Provide the [x, y] coordinate of the cell's center where the given text is located.  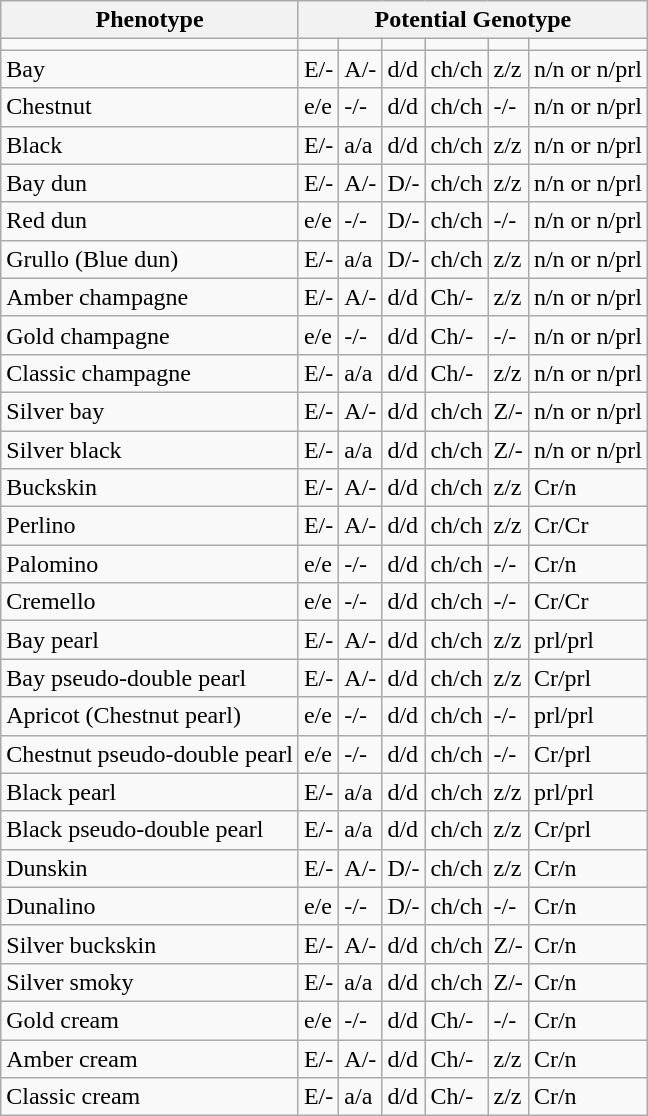
Amber cream [150, 1059]
Silver smoky [150, 982]
Black pearl [150, 792]
Classic champagne [150, 373]
Red dun [150, 221]
Black pseudo-double pearl [150, 830]
Black [150, 145]
Potential Genotype [472, 20]
Palomino [150, 564]
Bay pseudo-double pearl [150, 678]
Silver black [150, 449]
Chestnut [150, 107]
Bay [150, 69]
Gold cream [150, 1020]
Bay pearl [150, 640]
Buckskin [150, 488]
Phenotype [150, 20]
Silver buckskin [150, 944]
Perlino [150, 526]
Amber champagne [150, 297]
Dunskin [150, 868]
Gold champagne [150, 335]
Bay dun [150, 183]
Classic cream [150, 1097]
Silver bay [150, 411]
Cremello [150, 602]
Chestnut pseudo-double pearl [150, 754]
Dunalino [150, 906]
Grullo (Blue dun) [150, 259]
Apricot (Chestnut pearl) [150, 716]
